Return the [X, Y] coordinate for the center point of the cell that contains the specified text.  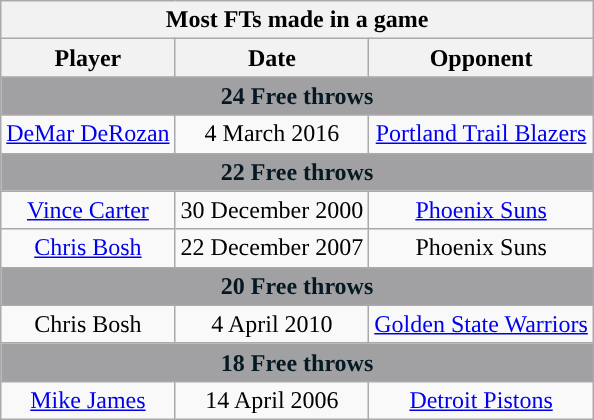
Detroit Pistons [482, 400]
18 Free throws [298, 362]
Vince Carter [88, 210]
30 December 2000 [272, 210]
4 April 2010 [272, 324]
Player [88, 58]
Mike James [88, 400]
20 Free throws [298, 286]
24 Free throws [298, 96]
4 March 2016 [272, 134]
Date [272, 58]
Most FTs made in a game [298, 20]
22 Free throws [298, 172]
Golden State Warriors [482, 324]
Portland Trail Blazers [482, 134]
Opponent [482, 58]
DeMar DeRozan [88, 134]
14 April 2006 [272, 400]
22 December 2007 [272, 248]
